Scan for the cell matching the given text and deliver its (X, Y) coordinate at center. 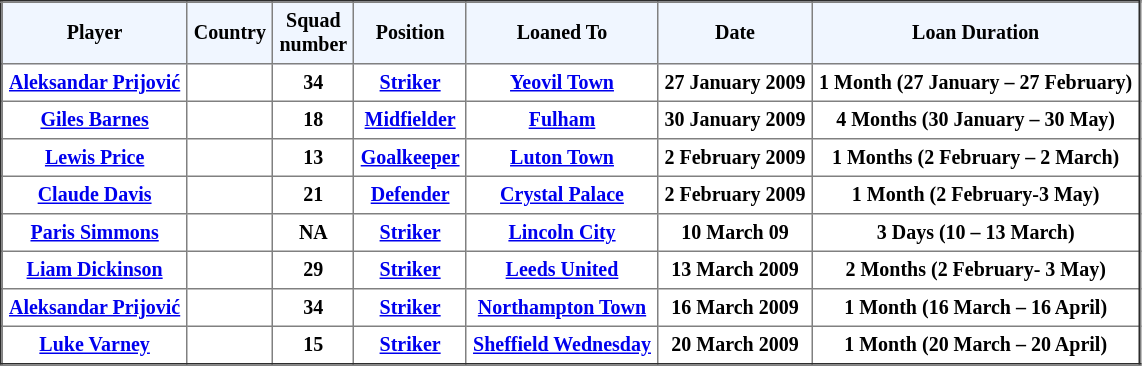
10 March 09 (736, 233)
Luton Town (562, 158)
Liam Dickinson (94, 270)
Paris Simmons (94, 233)
Position (410, 33)
Country (230, 33)
Midfielder (410, 120)
1 Month (2 February-3 May) (976, 195)
15 (314, 345)
27 January 2009 (736, 83)
Claude Davis (94, 195)
Loan Duration (976, 33)
1 Month (20 March – 20 April) (976, 345)
3 Days (10 – 13 March) (976, 233)
Leeds United (562, 270)
20 March 2009 (736, 345)
13 (314, 158)
Yeovil Town (562, 83)
Loaned To (562, 33)
Luke Varney (94, 345)
1 Month (27 January – 27 February) (976, 83)
Crystal Palace (562, 195)
18 (314, 120)
Lincoln City (562, 233)
Date (736, 33)
1 Month (16 March – 16 April) (976, 308)
Northampton Town (562, 308)
Goalkeeper (410, 158)
Squadnumber (314, 33)
21 (314, 195)
2 Months (2 February- 3 May) (976, 270)
30 January 2009 (736, 120)
Giles Barnes (94, 120)
Sheffield Wednesday (562, 345)
Defender (410, 195)
Lewis Price (94, 158)
NA (314, 233)
13 March 2009 (736, 270)
4 Months (30 January – 30 May) (976, 120)
29 (314, 270)
1 Months (2 February – 2 March) (976, 158)
16 March 2009 (736, 308)
Player (94, 33)
Fulham (562, 120)
